Scan for the cell matching the given text and deliver its (X, Y) coordinate at center. 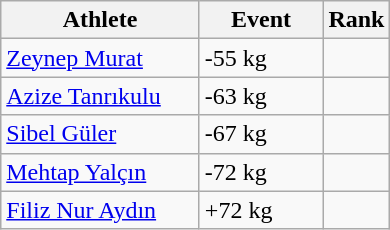
Filiz Nur Aydın (100, 210)
Event (261, 20)
Sibel Güler (100, 134)
-67 kg (261, 134)
Zeynep Murat (100, 58)
Mehtap Yalçın (100, 172)
Rank (356, 20)
-72 kg (261, 172)
Azize Tanrıkulu (100, 96)
Athlete (100, 20)
-63 kg (261, 96)
+72 kg (261, 210)
-55 kg (261, 58)
